Search for the cell housing the specified text and yield its [x, y] center coordinate. 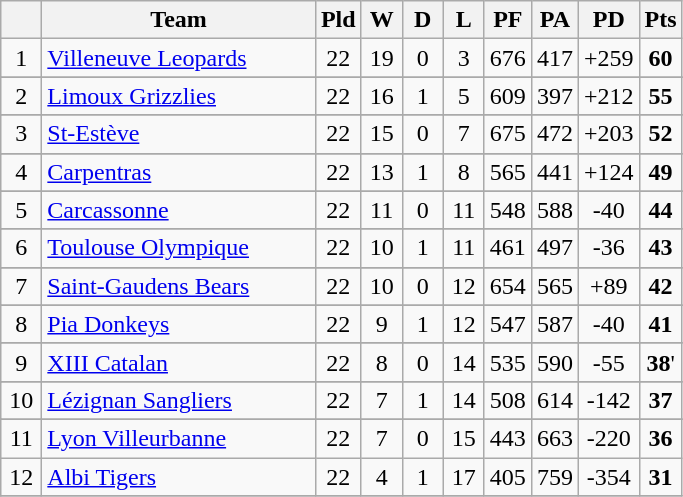
Carcassonne [179, 210]
37 [660, 400]
Saint-Gaudens Bears [179, 286]
590 [554, 362]
588 [554, 210]
Team [179, 20]
L [464, 20]
W [382, 20]
44 [660, 210]
397 [554, 96]
548 [508, 210]
Lyon Villeurbanne [179, 438]
XIII Catalan [179, 362]
663 [554, 438]
Carpentras [179, 172]
60 [660, 58]
443 [508, 438]
42 [660, 286]
43 [660, 248]
614 [554, 400]
Pia Donkeys [179, 324]
497 [554, 248]
654 [508, 286]
441 [554, 172]
609 [508, 96]
508 [508, 400]
Pld [338, 20]
Lézignan Sangliers [179, 400]
16 [382, 96]
472 [554, 134]
535 [508, 362]
17 [464, 477]
PF [508, 20]
31 [660, 477]
-142 [608, 400]
41 [660, 324]
49 [660, 172]
Toulouse Olympique [179, 248]
-36 [608, 248]
+212 [608, 96]
-55 [608, 362]
587 [554, 324]
+203 [608, 134]
38' [660, 362]
547 [508, 324]
St-Estève [179, 134]
-220 [608, 438]
Pts [660, 20]
36 [660, 438]
52 [660, 134]
PA [554, 20]
+259 [608, 58]
759 [554, 477]
-354 [608, 477]
417 [554, 58]
19 [382, 58]
676 [508, 58]
13 [382, 172]
405 [508, 477]
6 [22, 248]
461 [508, 248]
D [422, 20]
Villeneuve Leopards [179, 58]
+124 [608, 172]
55 [660, 96]
Albi Tigers [179, 477]
2 [22, 96]
+89 [608, 286]
Limoux Grizzlies [179, 96]
675 [508, 134]
PD [608, 20]
